Return the (x, y) coordinate for the center point of the cell that contains the specified text.  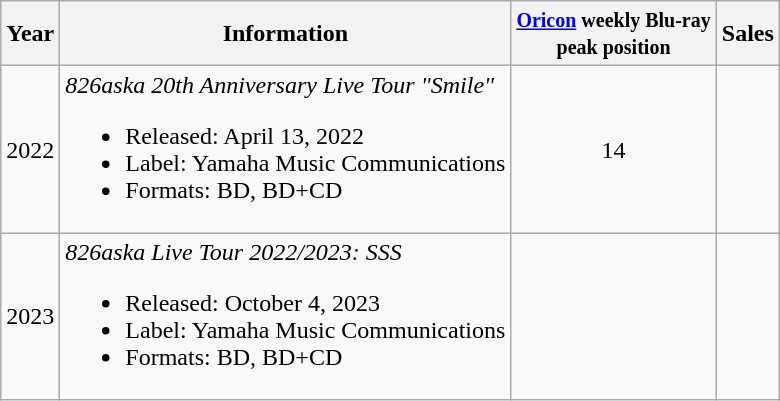
2023 (30, 316)
Year (30, 34)
Information (286, 34)
826aska Live Tour 2022/2023: SSSReleased: October 4, 2023Label: Yamaha Music CommunicationsFormats: BD, BD+CD (286, 316)
Oricon weekly Blu-raypeak position (614, 34)
826aska 20th Anniversary Live Tour "Smile"Released: April 13, 2022Label: Yamaha Music CommunicationsFormats: BD, BD+CD (286, 150)
14 (614, 150)
2022 (30, 150)
Sales (748, 34)
